From the cell containing the given text, extract its center point as [X, Y] coordinate. 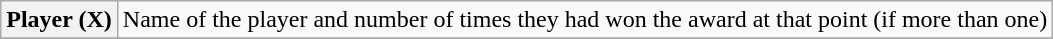
Player (X) [60, 20]
Name of the player and number of times they had won the award at that point (if more than one) [584, 20]
